Identify which cell holds the provided text, then report its (X, Y) central coordinate. 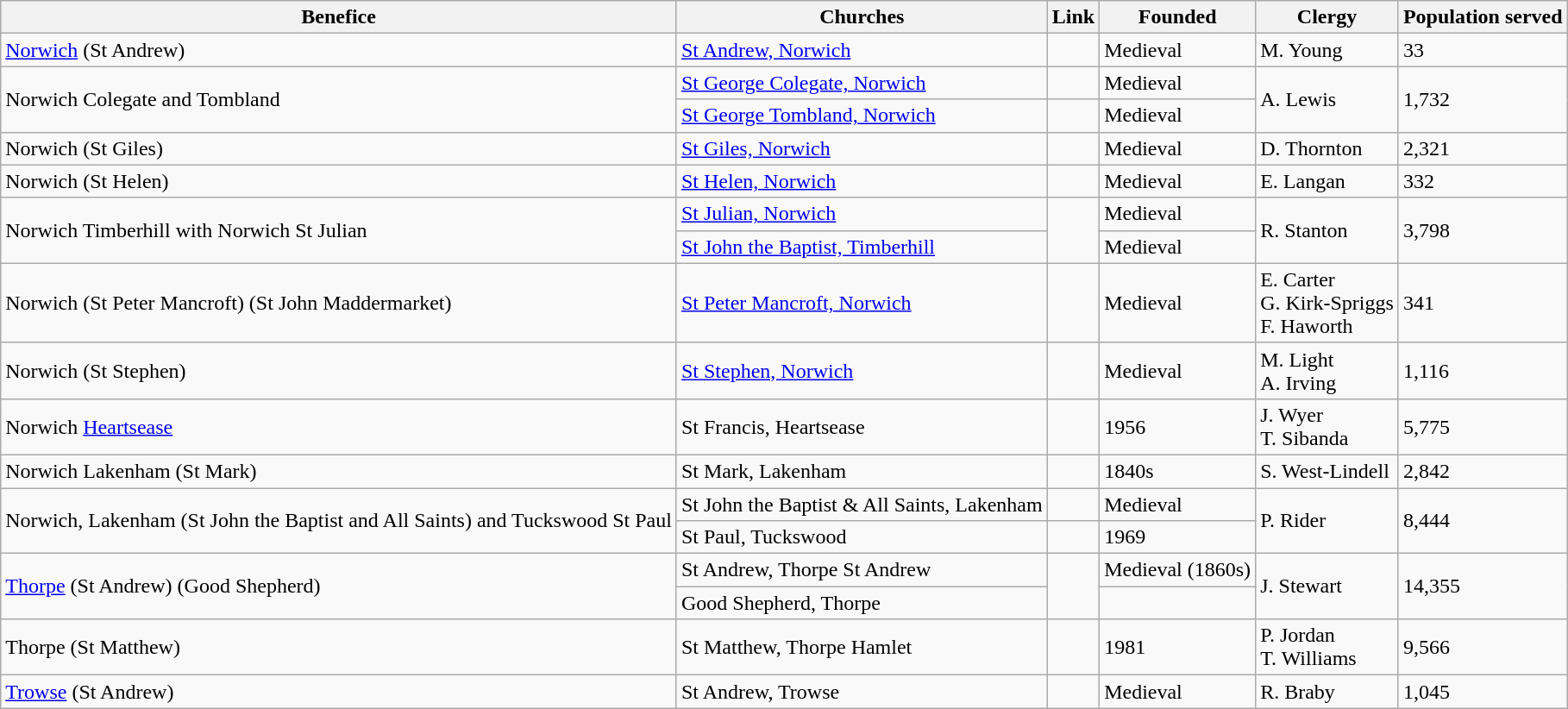
Link (1073, 17)
3,798 (1483, 230)
R. Stanton (1327, 230)
Norwich (St Giles) (339, 148)
St Matthew, Thorpe Hamlet (862, 647)
Thorpe (St Andrew) (Good Shepherd) (339, 587)
R. Braby (1327, 692)
M. LightA. Irving (1327, 371)
Norwich (St Peter Mancroft) (St John Maddermarket) (339, 303)
Medieval (1860s) (1178, 570)
1956 (1178, 426)
Norwich Lakenham (St Mark) (339, 471)
Clergy (1327, 17)
St George Tombland, Norwich (862, 116)
5,775 (1483, 426)
J. Stewart (1327, 587)
St Paul, Tuckswood (862, 537)
1,732 (1483, 99)
Founded (1178, 17)
Norwich Colegate and Tombland (339, 99)
P. Rider (1327, 521)
P. JordanT. Williams (1327, 647)
St Peter Mancroft, Norwich (862, 303)
St Mark, Lakenham (862, 471)
Norwich (St Helen) (339, 181)
St Andrew, Trowse (862, 692)
1,045 (1483, 692)
E. Langan (1327, 181)
S. West-Lindell (1327, 471)
St John the Baptist, Timberhill (862, 247)
8,444 (1483, 521)
9,566 (1483, 647)
St George Colegate, Norwich (862, 83)
J. WyerT. Sibanda (1327, 426)
1981 (1178, 647)
St Helen, Norwich (862, 181)
Norwich Timberhill with Norwich St Julian (339, 230)
A. Lewis (1327, 99)
Churches (862, 17)
341 (1483, 303)
E. CarterG. Kirk-SpriggsF. Haworth (1327, 303)
2,321 (1483, 148)
Population served (1483, 17)
1,116 (1483, 371)
St Julian, Norwich (862, 214)
St Andrew, Thorpe St Andrew (862, 570)
Norwich (St Stephen) (339, 371)
St John the Baptist & All Saints, Lakenham (862, 505)
Trowse (St Andrew) (339, 692)
332 (1483, 181)
1840s (1178, 471)
Thorpe (St Matthew) (339, 647)
14,355 (1483, 587)
Norwich, Lakenham (St John the Baptist and All Saints) and Tuckswood St Paul (339, 521)
St Giles, Norwich (862, 148)
M. Young (1327, 50)
Benefice (339, 17)
33 (1483, 50)
St Andrew, Norwich (862, 50)
St Francis, Heartsease (862, 426)
Norwich (St Andrew) (339, 50)
Norwich Heartsease (339, 426)
Good Shepherd, Thorpe (862, 603)
1969 (1178, 537)
D. Thornton (1327, 148)
St Stephen, Norwich (862, 371)
2,842 (1483, 471)
